Pinpoint the cell where the given text exists, returning its [x, y] midpoint coordinate. 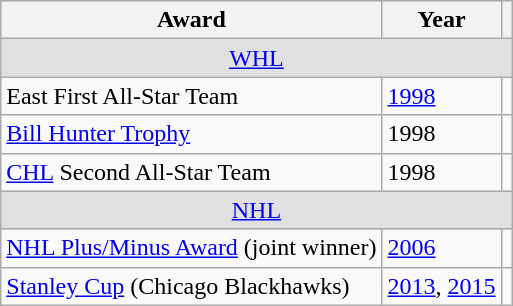
CHL Second All-Star Team [192, 172]
2006 [442, 248]
2013, 2015 [442, 286]
NHL Plus/Minus Award (joint winner) [192, 248]
WHL [256, 58]
Stanley Cup (Chicago Blackhawks) [192, 286]
East First All-Star Team [192, 96]
Bill Hunter Trophy [192, 134]
Award [192, 20]
NHL [256, 210]
Year [442, 20]
